For the text-containing cell, return its midpoint in (x, y) coordinate format. 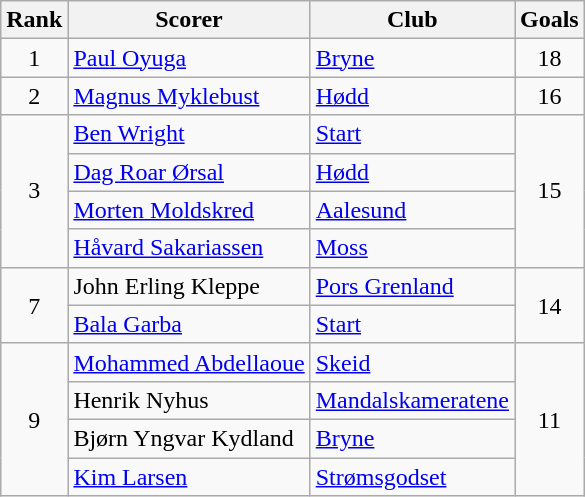
18 (549, 58)
7 (34, 305)
Mandalskameratene (412, 400)
15 (549, 191)
2 (34, 96)
Morten Moldskred (189, 210)
Magnus Myklebust (189, 96)
John Erling Kleppe (189, 286)
Henrik Nyhus (189, 400)
16 (549, 96)
14 (549, 305)
Ben Wright (189, 134)
11 (549, 419)
Dag Roar Ørsal (189, 172)
Bjørn Yngvar Kydland (189, 438)
1 (34, 58)
Scorer (189, 20)
Rank (34, 20)
Bala Garba (189, 324)
Pors Grenland (412, 286)
Paul Oyuga (189, 58)
Club (412, 20)
Aalesund (412, 210)
Håvard Sakariassen (189, 248)
Mohammed Abdellaoue (189, 362)
Strømsgodset (412, 477)
Kim Larsen (189, 477)
Skeid (412, 362)
3 (34, 191)
Moss (412, 248)
Goals (549, 20)
9 (34, 419)
